Determine the [X, Y] coordinate at the center of the cell enclosing the given text.  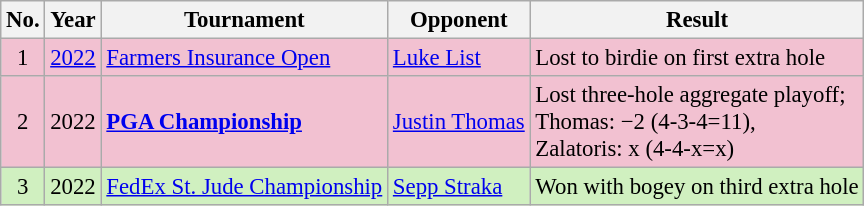
2 [23, 122]
1 [23, 58]
Year [73, 20]
3 [23, 187]
PGA Championship [244, 122]
Farmers Insurance Open [244, 58]
Justin Thomas [459, 122]
Result [697, 20]
Lost to birdie on first extra hole [697, 58]
Lost three-hole aggregate playoff;Thomas: −2 (4-3-4=11),Zalatoris: x (4-4-x=x) [697, 122]
Tournament [244, 20]
Won with bogey on third extra hole [697, 187]
No. [23, 20]
Luke List [459, 58]
Sepp Straka [459, 187]
FedEx St. Jude Championship [244, 187]
Opponent [459, 20]
